Detect which cell encompasses the target text, then output its [x, y] center coordinate. 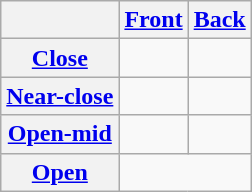
Front [154, 20]
Close [60, 58]
Back [220, 20]
Open-mid [60, 134]
Near-close [60, 96]
Open [60, 172]
